Detect which cell encompasses the target text, then output its [X, Y] center coordinate. 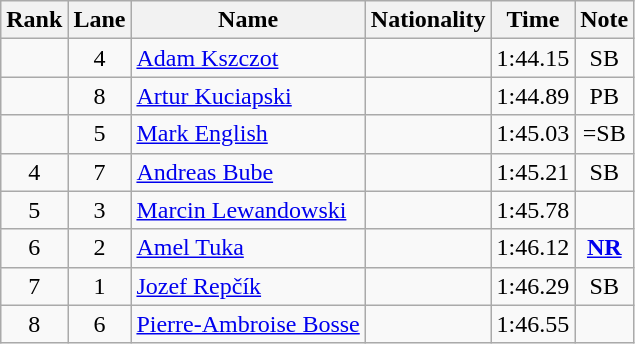
Time [533, 20]
1:46.12 [533, 248]
Pierre-Ambroise Bosse [248, 324]
Andreas Bube [248, 172]
Mark English [248, 134]
Marcin Lewandowski [248, 210]
Artur Kuciapski [248, 96]
1:45.21 [533, 172]
1:44.89 [533, 96]
1 [100, 286]
Adam Kszczot [248, 58]
Lane [100, 20]
Jozef Repčík [248, 286]
1:46.29 [533, 286]
=SB [604, 134]
1:45.03 [533, 134]
Name [248, 20]
Amel Tuka [248, 248]
1:44.15 [533, 58]
Nationality [428, 20]
3 [100, 210]
2 [100, 248]
Note [604, 20]
1:45.78 [533, 210]
PB [604, 96]
1:46.55 [533, 324]
NR [604, 248]
Rank [34, 20]
